Output the (x, y) coordinate of the center of the cell containing the given text.  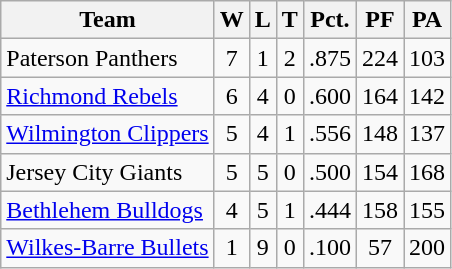
.875 (330, 58)
Wilmington Clippers (108, 134)
Paterson Panthers (108, 58)
PA (428, 20)
168 (428, 172)
224 (380, 58)
155 (428, 210)
Jersey City Giants (108, 172)
.100 (330, 248)
W (232, 20)
158 (380, 210)
142 (428, 96)
.444 (330, 210)
T (290, 20)
103 (428, 58)
137 (428, 134)
.500 (330, 172)
L (262, 20)
57 (380, 248)
Bethlehem Bulldogs (108, 210)
Wilkes-Barre Bullets (108, 248)
164 (380, 96)
9 (262, 248)
.600 (330, 96)
7 (232, 58)
PF (380, 20)
Pct. (330, 20)
2 (290, 58)
200 (428, 248)
148 (380, 134)
154 (380, 172)
6 (232, 96)
Richmond Rebels (108, 96)
.556 (330, 134)
Team (108, 20)
